From the cell containing the given text, extract its center point as [X, Y] coordinate. 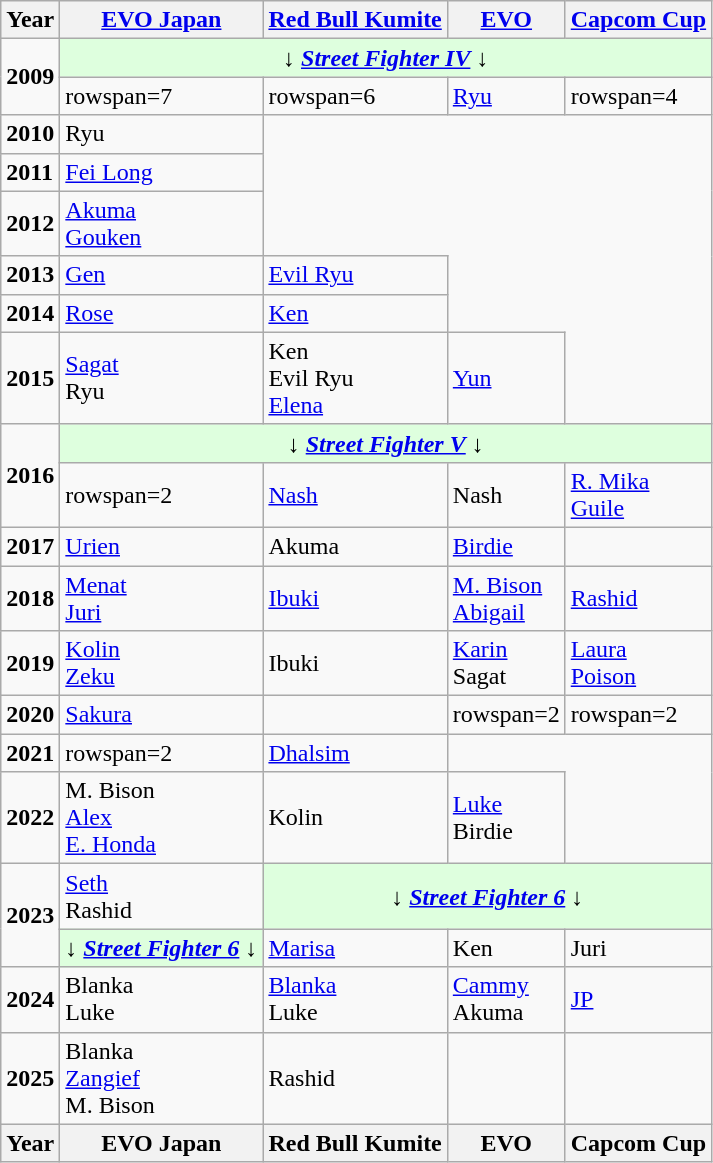
↓ Street Fighter V ↓ [386, 443]
2023 [30, 916]
2022 [30, 818]
Kolin Zeku [162, 664]
JP [638, 1000]
Birdie [506, 546]
Laura Poison [638, 664]
2009 [30, 77]
Kolin [355, 818]
Blanka Zangief M. Bison [162, 1078]
Ken Evil Ryu Elena [355, 378]
Cammy Akuma [506, 1000]
Gen [162, 275]
Rose [162, 313]
Dhalsim [355, 753]
2013 [30, 275]
Akuma Gouken [162, 224]
M. Bison Abigail [506, 598]
Juri [638, 948]
2021 [30, 753]
Karin Sagat [506, 664]
2010 [30, 134]
2011 [30, 172]
2019 [30, 664]
Fei Long [162, 172]
2016 [30, 476]
2017 [30, 546]
M. Bison Alex E. Honda [162, 818]
rowspan=7 [162, 96]
Seth Rashid [162, 896]
2020 [30, 715]
Sagat Ryu [162, 378]
rowspan=6 [355, 96]
2015 [30, 378]
2012 [30, 224]
2018 [30, 598]
2014 [30, 313]
Marisa [355, 948]
2025 [30, 1078]
R. Mika Guile [638, 494]
2024 [30, 1000]
Yun [506, 378]
↓ Street Fighter IV ↓ [386, 58]
Akuma [355, 546]
Menat Juri [162, 598]
rowspan=4 [638, 96]
Evil Ryu [355, 275]
Sakura [162, 715]
Urien [162, 546]
Luke Birdie [506, 818]
